Capture the cell that displays the provided text and extract its [X, Y] central coordinate. 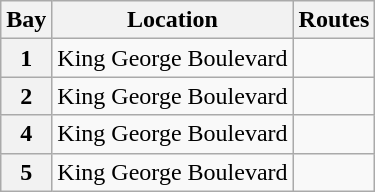
Routes [334, 20]
Bay [26, 20]
4 [26, 134]
1 [26, 58]
2 [26, 96]
Location [172, 20]
5 [26, 172]
